Search for the cell housing the specified text and yield its [X, Y] center coordinate. 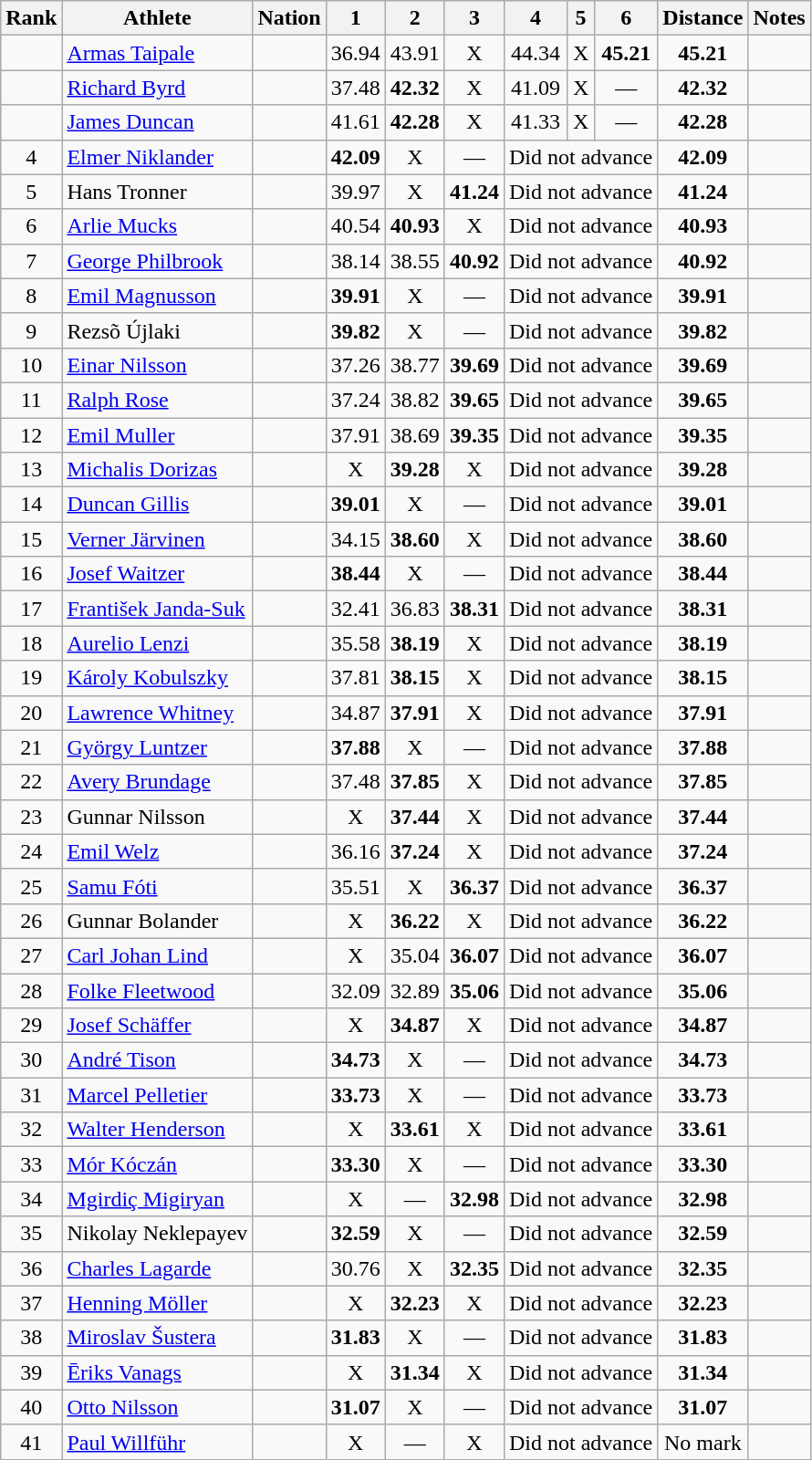
Josef Schäffer [157, 1026]
Gunnar Nilsson [157, 817]
28 [31, 990]
Ēriks Vanags [157, 1372]
1 [356, 18]
9 [31, 330]
41.33 [535, 122]
34 [31, 1199]
Richard Byrd [157, 88]
12 [31, 435]
Mór Kóczán [157, 1164]
19 [31, 678]
11 [31, 400]
25 [31, 886]
Henning Möller [157, 1303]
33 [31, 1164]
George Philbrook [157, 261]
Ralph Rose [157, 400]
43.91 [414, 53]
Miroslav Šustera [157, 1338]
8 [31, 296]
23 [31, 817]
39.97 [356, 192]
Rezsõ Újlaki [157, 330]
Folke Fleetwood [157, 990]
35 [31, 1234]
Avery Brundage [157, 782]
Verner Järvinen [157, 539]
Walter Henderson [157, 1130]
40 [31, 1407]
2 [414, 18]
21 [31, 747]
Emil Magnusson [157, 296]
32.09 [356, 990]
37.26 [356, 365]
22 [31, 782]
41.09 [535, 88]
Lawrence Whitney [157, 713]
György Luntzer [157, 747]
38.14 [356, 261]
Gunnar Bolander [157, 921]
38 [31, 1338]
André Tison [157, 1060]
Arlie Mucks [157, 226]
15 [31, 539]
Hans Tronner [157, 192]
36 [31, 1268]
Notes [779, 18]
Elmer Niklander [157, 157]
36.83 [414, 609]
35.58 [356, 643]
17 [31, 609]
Rank [31, 18]
32.41 [356, 609]
Athlete [157, 18]
Armas Taipale [157, 53]
38.77 [414, 365]
10 [31, 365]
7 [31, 261]
Duncan Gillis [157, 505]
Nikolay Neklepayev [157, 1234]
Aurelio Lenzi [157, 643]
35.51 [356, 886]
František Janda-Suk [157, 609]
Carl Johan Lind [157, 955]
Károly Kobulszky [157, 678]
Paul Willführ [157, 1442]
41.61 [356, 122]
3 [474, 18]
Einar Nilsson [157, 365]
Michalis Dorizas [157, 470]
35.04 [414, 955]
Emil Muller [157, 435]
No mark [703, 1442]
37 [31, 1303]
44.34 [535, 53]
36.94 [356, 53]
36.16 [356, 851]
29 [31, 1026]
38.55 [414, 261]
20 [31, 713]
38.82 [414, 400]
39 [31, 1372]
Samu Fóti [157, 886]
41 [31, 1442]
24 [31, 851]
16 [31, 574]
Josef Waitzer [157, 574]
26 [31, 921]
Marcel Pelletier [157, 1095]
Emil Welz [157, 851]
38.69 [414, 435]
Otto Nilsson [157, 1407]
40.54 [356, 226]
32.89 [414, 990]
37.81 [356, 678]
27 [31, 955]
James Duncan [157, 122]
Nation [289, 18]
31 [31, 1095]
32 [31, 1130]
13 [31, 470]
14 [31, 505]
30 [31, 1060]
34.15 [356, 539]
Distance [703, 18]
Mgirdiç Migiryan [157, 1199]
30.76 [356, 1268]
18 [31, 643]
Charles Lagarde [157, 1268]
